For the text-containing cell, return its midpoint in (x, y) coordinate format. 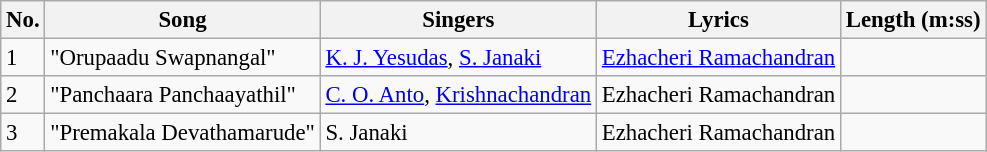
3 (23, 133)
Length (m:ss) (912, 20)
Singers (458, 20)
"Premakala Devathamarude" (182, 133)
Lyrics (718, 20)
K. J. Yesudas, S. Janaki (458, 58)
"Panchaara Panchaayathil" (182, 95)
No. (23, 20)
S. Janaki (458, 133)
1 (23, 58)
2 (23, 95)
"Orupaadu Swapnangal" (182, 58)
Song (182, 20)
C. O. Anto, Krishnachandran (458, 95)
